Pinpoint the cell where the given text exists, returning its [X, Y] midpoint coordinate. 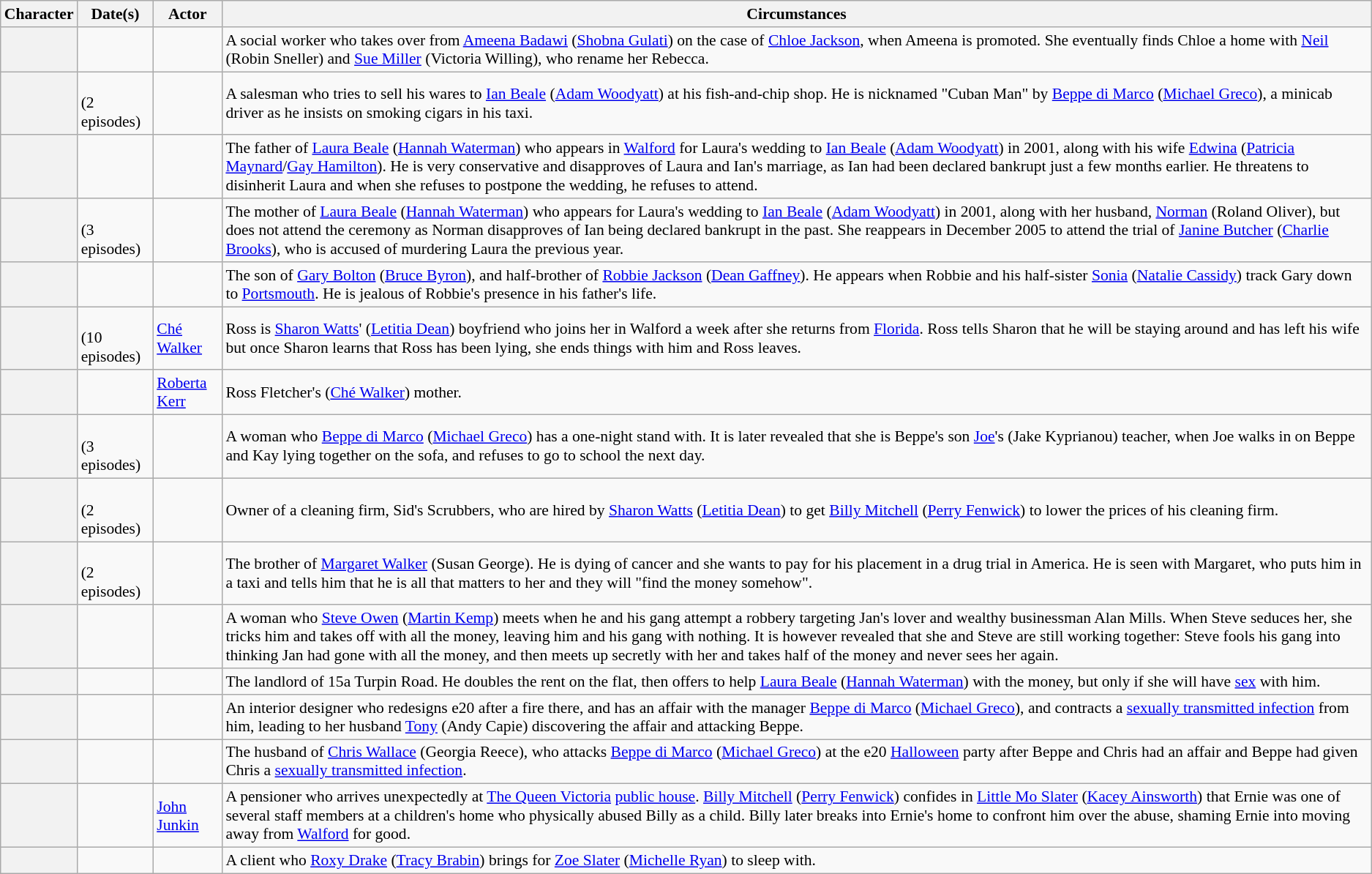
Ché Walker [187, 338]
Actor [187, 14]
Date(s) [116, 14]
Circumstances [796, 14]
John Junkin [187, 815]
A client who Roxy Drake (Tracy Brabin) brings for Zoe Slater (Michelle Ryan) to sleep with. [796, 861]
Character [40, 14]
Roberta Kerr [187, 392]
Ross Fletcher's (Ché Walker) mother. [796, 392]
(10 episodes) [116, 338]
